Extract the [x, y] coordinate from the center of the cell holding the provided text.  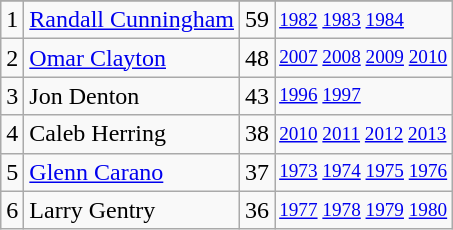
Omar Clayton [132, 58]
Larry Gentry [132, 210]
1996 1997 [364, 96]
1982 1983 1984 [364, 20]
Randall Cunningham [132, 20]
36 [258, 210]
4 [12, 134]
48 [258, 58]
2007 2008 2009 2010 [364, 58]
38 [258, 134]
1 [12, 20]
1973 1974 1975 1976 [364, 172]
6 [12, 210]
2 [12, 58]
43 [258, 96]
37 [258, 172]
Caleb Herring [132, 134]
1977 1978 1979 1980 [364, 210]
59 [258, 20]
5 [12, 172]
Jon Denton [132, 96]
3 [12, 96]
2010 2011 2012 2013 [364, 134]
Glenn Carano [132, 172]
